Find where the given text appears and provide that cell's center as [x, y] coordinate. 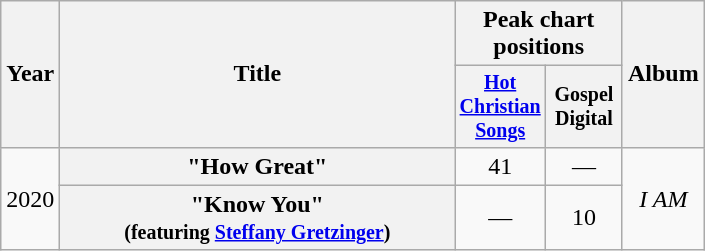
Hot Christian Songs [500, 106]
Title [258, 74]
Peak chart positions [539, 34]
Year [30, 74]
41 [500, 166]
2020 [30, 198]
Album [663, 74]
10 [584, 218]
"How Great" [258, 166]
"Know You"(featuring Steffany Gretzinger) [258, 218]
I AM [663, 198]
Gospel Digital [584, 106]
